Determine the (x, y) coordinate at the center of the cell enclosing the given text.  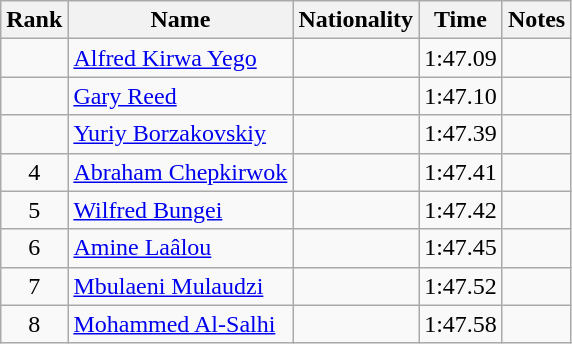
5 (34, 210)
Wilfred Bungei (180, 210)
Nationality (356, 20)
1:47.42 (461, 210)
1:47.41 (461, 172)
Rank (34, 20)
Notes (536, 20)
Yuriy Borzakovskiy (180, 134)
6 (34, 248)
Mohammed Al-Salhi (180, 324)
Name (180, 20)
1:47.45 (461, 248)
Gary Reed (180, 96)
Time (461, 20)
Amine Laâlou (180, 248)
1:47.52 (461, 286)
Mbulaeni Mulaudzi (180, 286)
1:47.39 (461, 134)
Abraham Chepkirwok (180, 172)
4 (34, 172)
1:47.09 (461, 58)
1:47.58 (461, 324)
8 (34, 324)
Alfred Kirwa Yego (180, 58)
1:47.10 (461, 96)
7 (34, 286)
